Search for the cell housing the specified text and yield its [x, y] center coordinate. 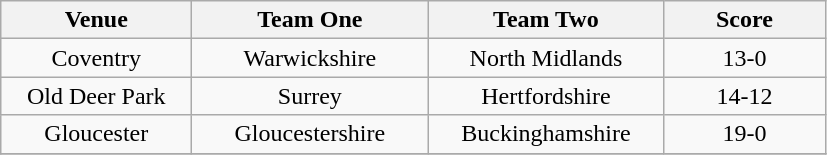
Team Two [546, 20]
Gloucester [96, 134]
North Midlands [546, 58]
Gloucestershire [310, 134]
Surrey [310, 96]
Warwickshire [310, 58]
19-0 [744, 134]
Venue [96, 20]
Buckinghamshire [546, 134]
Coventry [96, 58]
Old Deer Park [96, 96]
14-12 [744, 96]
Hertfordshire [546, 96]
Team One [310, 20]
Score [744, 20]
13-0 [744, 58]
